Provide the (x, y) coordinate of the cell's center where the given text is located.  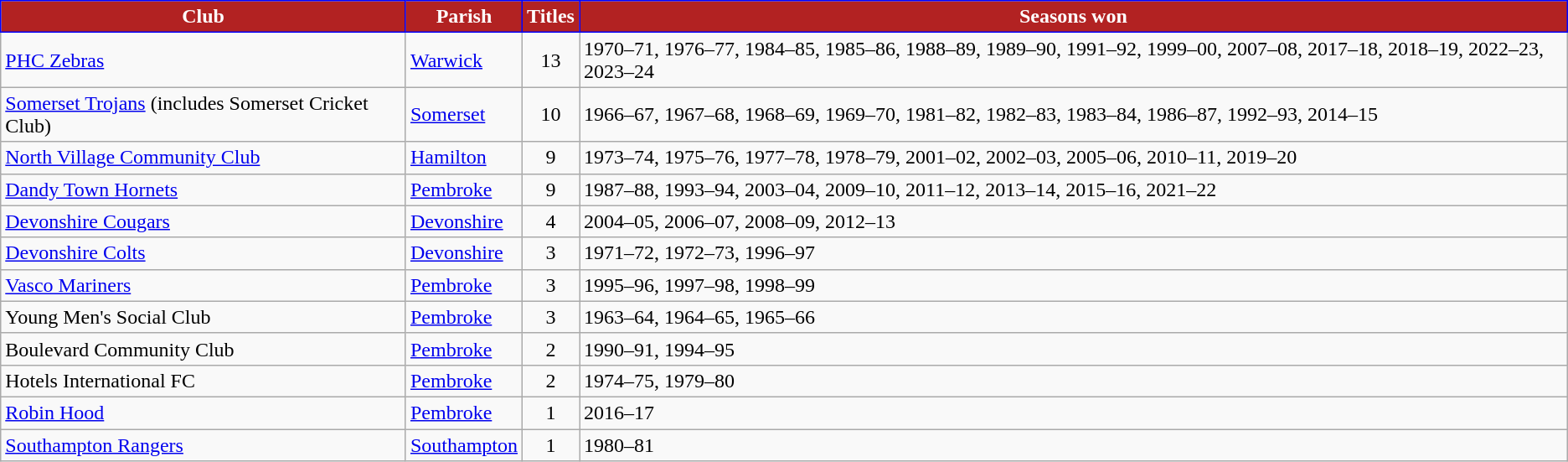
Southampton Rangers (204, 445)
Somerset (464, 114)
1970–71, 1976–77, 1984–85, 1985–86, 1988–89, 1989–90, 1991–92, 1999–00, 2007–08, 2017–18, 2018–19, 2022–23, 2023–24 (1074, 60)
Dandy Town Hornets (204, 189)
Warwick (464, 60)
Young Men's Social Club (204, 317)
Hamilton (464, 158)
Hotels International FC (204, 381)
North Village Community Club (204, 158)
1995–96, 1997–98, 1998–99 (1074, 285)
1987–88, 1993–94, 2003–04, 2009–10, 2011–12, 2013–14, 2015–16, 2021–22 (1074, 189)
1974–75, 1979–80 (1074, 381)
1990–91, 1994–95 (1074, 349)
Southampton (464, 445)
Devonshire Colts (204, 253)
4 (551, 221)
13 (551, 60)
1973–74, 1975–76, 1977–78, 1978–79, 2001–02, 2002–03, 2005–06, 2010–11, 2019–20 (1074, 158)
Club (204, 17)
Parish (464, 17)
PHC Zebras (204, 60)
Boulevard Community Club (204, 349)
Titles (551, 17)
1963–64, 1964–65, 1965–66 (1074, 317)
Vasco Mariners (204, 285)
Devonshire Cougars (204, 221)
2004–05, 2006–07, 2008–09, 2012–13 (1074, 221)
10 (551, 114)
1966–67, 1967–68, 1968–69, 1969–70, 1981–82, 1982–83, 1983–84, 1986–87, 1992–93, 2014–15 (1074, 114)
Seasons won (1074, 17)
1971–72, 1972–73, 1996–97 (1074, 253)
1980–81 (1074, 445)
Robin Hood (204, 413)
Somerset Trojans (includes Somerset Cricket Club) (204, 114)
2016–17 (1074, 413)
